Find where the given text appears and provide that cell's center as (X, Y) coordinate. 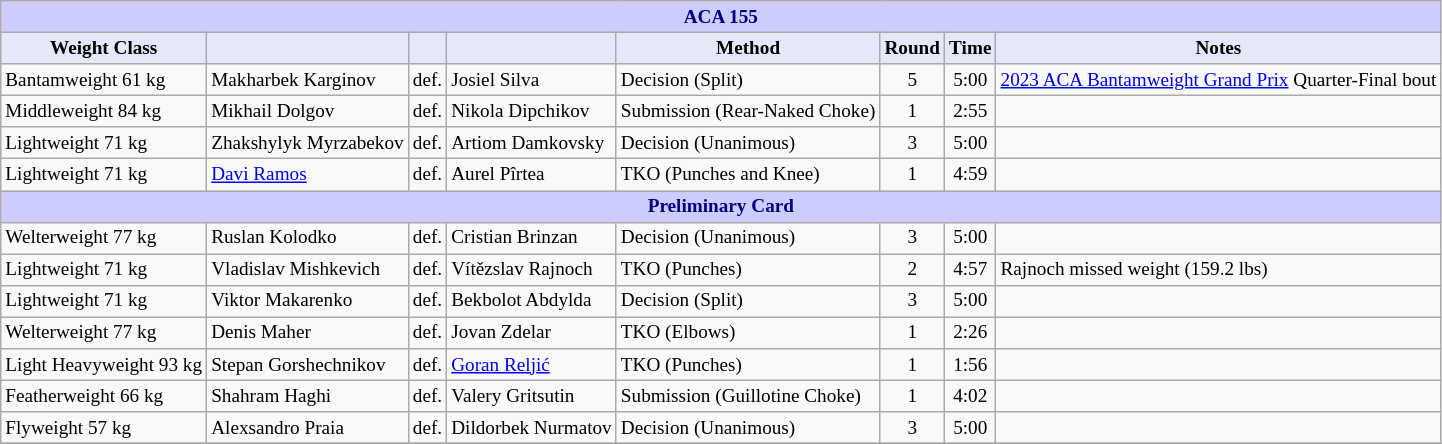
Viktor Makarenko (308, 301)
Nikola Dipchikov (532, 111)
2 (912, 270)
Mikhail Dolgov (308, 111)
Zhakshylyk Myrzabekov (308, 143)
Artiom Damkovsky (532, 143)
Weight Class (104, 48)
2023 ACA Bantamweight Grand Prix Quarter-Final bout (1218, 80)
4:57 (970, 270)
Flyweight 57 kg (104, 428)
Notes (1218, 48)
4:59 (970, 175)
2:26 (970, 333)
Valery Gritsutin (532, 396)
Alexsandro Praia (308, 428)
5 (912, 80)
Bantamweight 61 kg (104, 80)
Method (748, 48)
Rajnoch missed weight (159.2 lbs) (1218, 270)
Aurel Pîrtea (532, 175)
Davi Ramos (308, 175)
Middleweight 84 kg (104, 111)
Stepan Gorshechnikov (308, 365)
Bekbolot Abdylda (532, 301)
Josiel Silva (532, 80)
Submission (Guillotine Choke) (748, 396)
Shahram Haghi (308, 396)
Jovan Zdelar (532, 333)
TKO (Punches and Knee) (748, 175)
Vladislav Mishkevich (308, 270)
Submission (Rear-Naked Choke) (748, 111)
TKO (Elbows) (748, 333)
Dildorbek Nurmatov (532, 428)
2:55 (970, 111)
Cristian Brinzan (532, 238)
Light Heavyweight 93 kg (104, 365)
Denis Maher (308, 333)
Goran Reljić (532, 365)
Featherweight 66 kg (104, 396)
ACA 155 (721, 17)
Makharbek Karginov (308, 80)
Preliminary Card (721, 206)
1:56 (970, 365)
4:02 (970, 396)
Round (912, 48)
Time (970, 48)
Ruslan Kolodko (308, 238)
Vítězslav Rajnoch (532, 270)
